Return (x, y) of the center of cell containing provided text 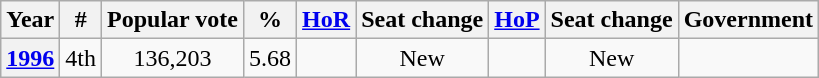
5.68 (270, 58)
# (81, 20)
Government (748, 20)
1996 (30, 58)
% (270, 20)
Year (30, 20)
HoR (326, 20)
Popular vote (173, 20)
136,203 (173, 58)
HoP (517, 20)
4th (81, 58)
